Provide the (x, y) coordinate of the cell's center where the given text is located.  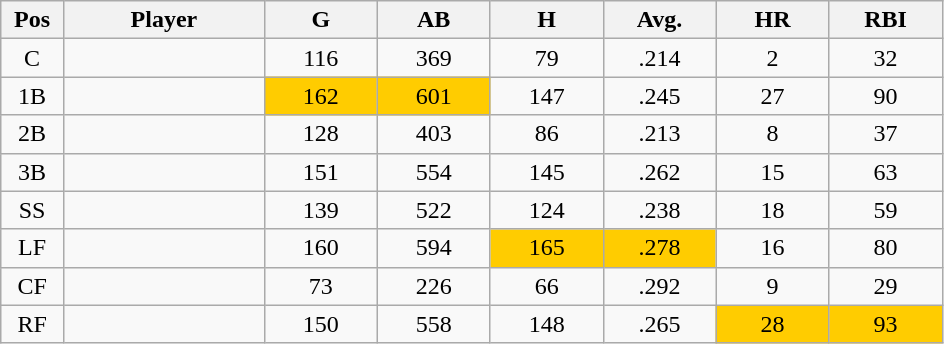
CF (32, 286)
27 (772, 96)
.265 (660, 324)
226 (434, 286)
369 (434, 58)
.214 (660, 58)
116 (320, 58)
601 (434, 96)
18 (772, 210)
90 (886, 96)
37 (886, 134)
160 (320, 248)
151 (320, 172)
G (320, 20)
93 (886, 324)
C (32, 58)
SS (32, 210)
79 (546, 58)
28 (772, 324)
.278 (660, 248)
32 (886, 58)
2B (32, 134)
124 (546, 210)
.213 (660, 134)
16 (772, 248)
H (546, 20)
148 (546, 324)
403 (434, 134)
.238 (660, 210)
RF (32, 324)
.245 (660, 96)
150 (320, 324)
594 (434, 248)
165 (546, 248)
73 (320, 286)
.262 (660, 172)
554 (434, 172)
1B (32, 96)
AB (434, 20)
145 (546, 172)
63 (886, 172)
Player (164, 20)
162 (320, 96)
66 (546, 286)
RBI (886, 20)
147 (546, 96)
128 (320, 134)
558 (434, 324)
Pos (32, 20)
139 (320, 210)
Avg. (660, 20)
15 (772, 172)
59 (886, 210)
8 (772, 134)
.292 (660, 286)
3B (32, 172)
86 (546, 134)
LF (32, 248)
522 (434, 210)
29 (886, 286)
9 (772, 286)
2 (772, 58)
80 (886, 248)
HR (772, 20)
